Identify which cell holds the provided text, then report its (x, y) central coordinate. 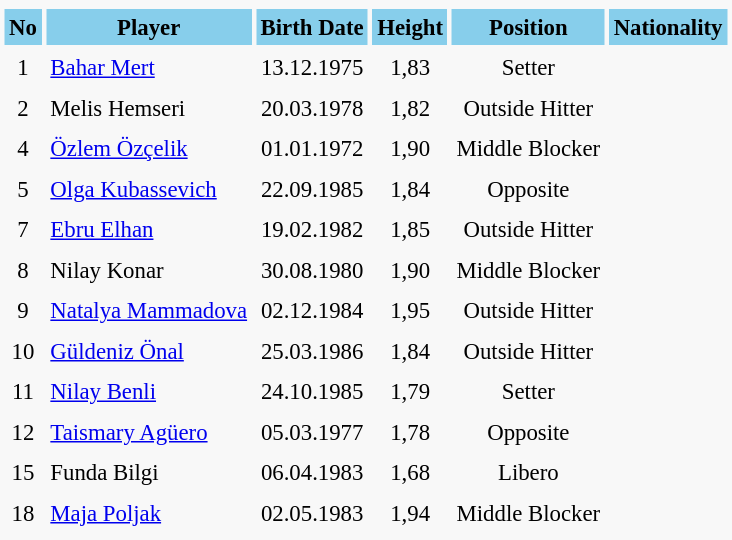
No (22, 27)
01.01.1972 (312, 148)
1,85 (410, 230)
Nationality (668, 27)
Melis Hemseri (149, 108)
19.02.1982 (312, 230)
02.12.1984 (312, 310)
12 (22, 432)
1 (22, 68)
Position (528, 27)
Birth Date (312, 27)
Natalya Mammadova (149, 310)
25.03.1986 (312, 351)
06.04.1983 (312, 472)
18 (22, 513)
1,82 (410, 108)
20.03.1978 (312, 108)
5 (22, 189)
13.12.1975 (312, 68)
24.10.1985 (312, 392)
02.05.1983 (312, 513)
1,95 (410, 310)
Player (149, 27)
10 (22, 351)
1,94 (410, 513)
Funda Bilgi (149, 472)
Özlem Özçelik (149, 148)
Nilay Benli (149, 392)
Güldeniz Önal (149, 351)
1,68 (410, 472)
Height (410, 27)
8 (22, 270)
15 (22, 472)
Olga Kubassevich (149, 189)
30.08.1980 (312, 270)
Maja Poljak (149, 513)
Libero (528, 472)
05.03.1977 (312, 432)
Nilay Konar (149, 270)
22.09.1985 (312, 189)
1,78 (410, 432)
2 (22, 108)
9 (22, 310)
11 (22, 392)
1,83 (410, 68)
Ebru Elhan (149, 230)
Bahar Mert (149, 68)
7 (22, 230)
4 (22, 148)
1,79 (410, 392)
Taismary Agüero (149, 432)
